Output the [X, Y] coordinate of the center of the cell containing the given text.  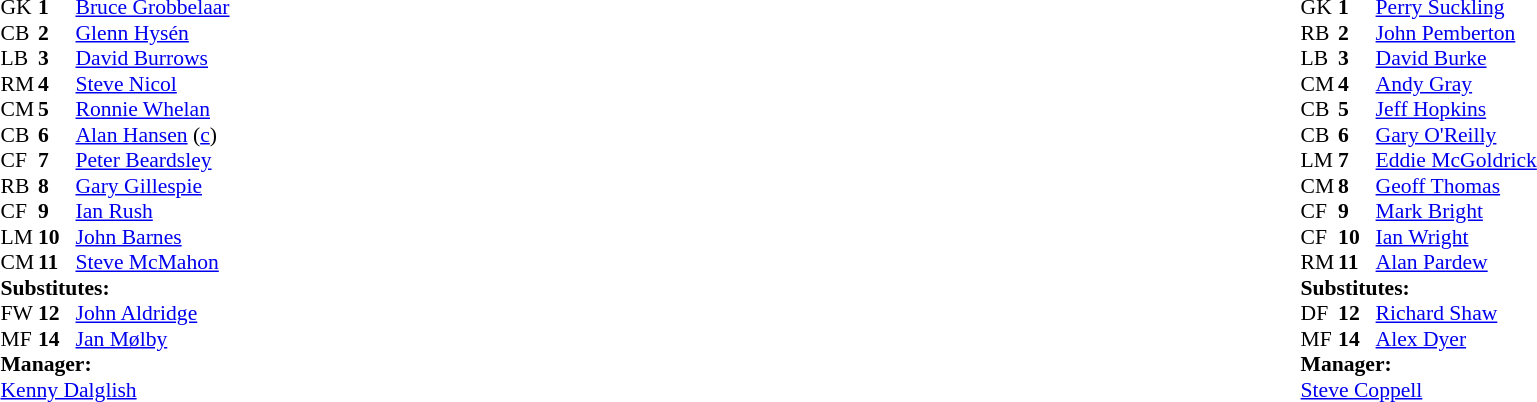
Richard Shaw [1456, 313]
Glenn Hysén [153, 33]
Mark Bright [1456, 211]
Ian Rush [153, 211]
Jan Mølby [153, 339]
Steve Nicol [153, 84]
John Pemberton [1456, 33]
Ian Wright [1456, 237]
Steve McMahon [153, 263]
FW [19, 313]
Eddie McGoldrick [1456, 161]
Peter Beardsley [153, 161]
David Burrows [153, 59]
Gary Gillespie [153, 186]
Andy Gray [1456, 84]
Geoff Thomas [1456, 186]
Alan Hansen (c) [153, 135]
Jeff Hopkins [1456, 109]
David Burke [1456, 59]
Alex Dyer [1456, 339]
DF [1320, 313]
John Aldridge [153, 313]
John Barnes [153, 237]
Alan Pardew [1456, 263]
Gary O'Reilly [1456, 135]
Ronnie Whelan [153, 109]
